For the text-containing cell, return its midpoint in [X, Y] coordinate format. 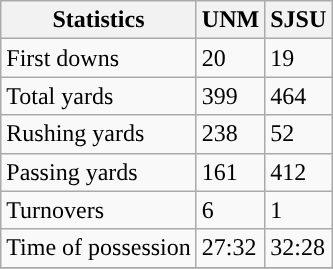
161 [230, 172]
Rushing yards [99, 134]
UNM [230, 20]
Turnovers [99, 210]
52 [298, 134]
20 [230, 58]
Statistics [99, 20]
Time of possession [99, 248]
SJSU [298, 20]
27:32 [230, 248]
1 [298, 210]
First downs [99, 58]
412 [298, 172]
6 [230, 210]
Total yards [99, 96]
399 [230, 96]
Passing yards [99, 172]
238 [230, 134]
32:28 [298, 248]
464 [298, 96]
19 [298, 58]
